Identify which cell holds the provided text, then report its [x, y] central coordinate. 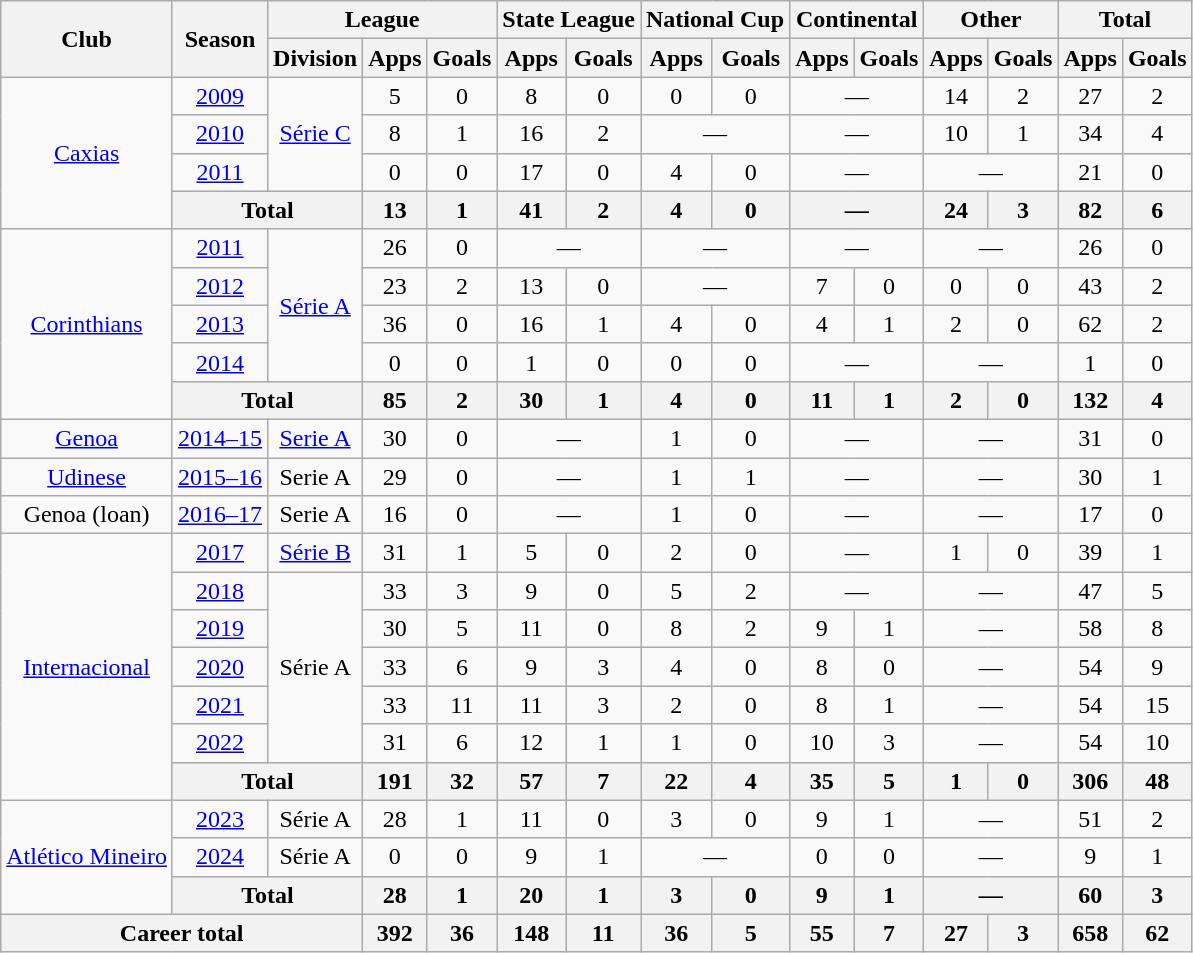
Atlético Mineiro [87, 857]
392 [395, 933]
Genoa [87, 438]
60 [1090, 895]
2021 [220, 705]
132 [1090, 400]
2014–15 [220, 438]
39 [1090, 553]
47 [1090, 591]
2014 [220, 362]
306 [1090, 781]
Other [991, 20]
48 [1157, 781]
Corinthians [87, 324]
2019 [220, 629]
14 [956, 96]
Caxias [87, 153]
41 [532, 210]
Career total [182, 933]
League [382, 20]
2017 [220, 553]
35 [822, 781]
2009 [220, 96]
2010 [220, 134]
2016–17 [220, 515]
82 [1090, 210]
Internacional [87, 667]
Division [316, 58]
Club [87, 39]
2024 [220, 857]
State League [569, 20]
57 [532, 781]
55 [822, 933]
Série B [316, 553]
2022 [220, 743]
148 [532, 933]
2023 [220, 819]
2012 [220, 286]
21 [1090, 172]
2020 [220, 667]
22 [676, 781]
12 [532, 743]
Genoa (loan) [87, 515]
Season [220, 39]
51 [1090, 819]
2018 [220, 591]
Continental [857, 20]
2013 [220, 324]
15 [1157, 705]
2015–16 [220, 477]
191 [395, 781]
Udinese [87, 477]
Série C [316, 134]
58 [1090, 629]
National Cup [714, 20]
23 [395, 286]
24 [956, 210]
20 [532, 895]
32 [462, 781]
29 [395, 477]
85 [395, 400]
658 [1090, 933]
34 [1090, 134]
43 [1090, 286]
